From the cell containing the given text, extract its center point as (X, Y) coordinate. 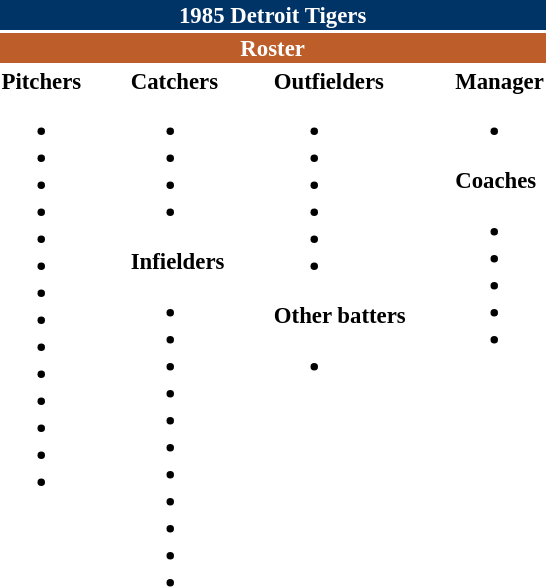
Roster (272, 48)
1985 Detroit Tigers (272, 15)
